Return (X, Y) of the center of cell containing provided text 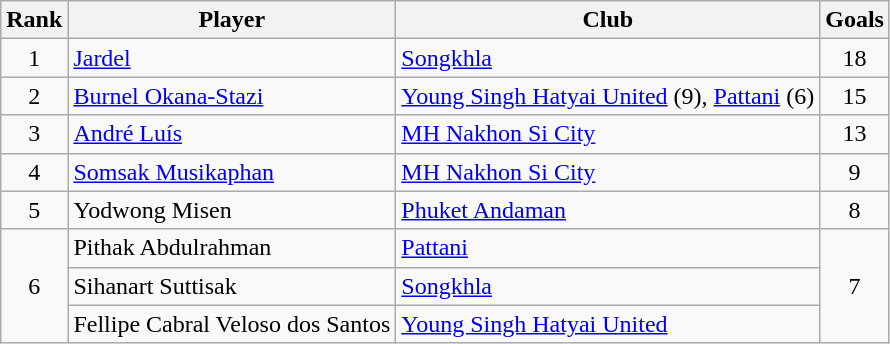
Rank (34, 20)
9 (855, 172)
8 (855, 210)
6 (34, 286)
Burnel Okana-Stazi (232, 96)
18 (855, 58)
Yodwong Misen (232, 210)
3 (34, 134)
André Luís (232, 134)
7 (855, 286)
Fellipe Cabral Veloso dos Santos (232, 324)
Club (608, 20)
Jardel (232, 58)
15 (855, 96)
4 (34, 172)
Pithak Abdulrahman (232, 248)
Pattani (608, 248)
Young Singh Hatyai United (9), Pattani (6) (608, 96)
13 (855, 134)
Player (232, 20)
Phuket Andaman (608, 210)
1 (34, 58)
Sihanart Suttisak (232, 286)
5 (34, 210)
Young Singh Hatyai United (608, 324)
2 (34, 96)
Goals (855, 20)
Somsak Musikaphan (232, 172)
